Extract the [X, Y] coordinate from the center of the cell holding the provided text.  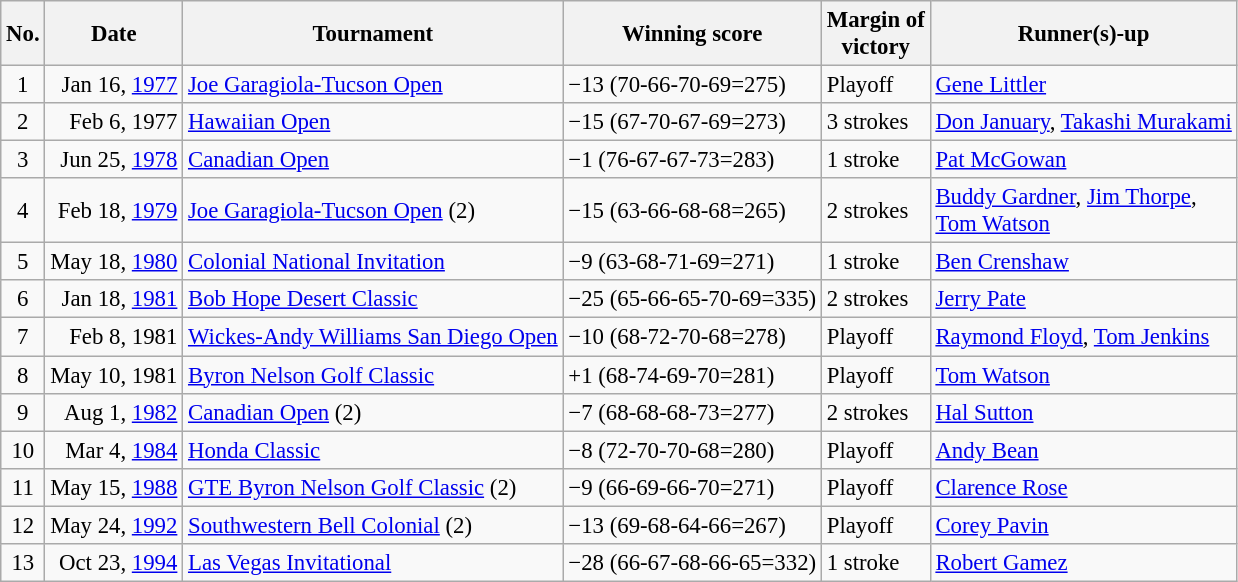
May 15, 1988 [114, 487]
9 [23, 412]
Mar 4, 1984 [114, 450]
Canadian Open [373, 160]
5 [23, 262]
May 10, 1981 [114, 375]
Bob Hope Desert Classic [373, 299]
Hal Sutton [1084, 412]
Robert Gamez [1084, 563]
Margin ofvictory [876, 34]
GTE Byron Nelson Golf Classic (2) [373, 487]
Runner(s)-up [1084, 34]
Buddy Gardner, Jim Thorpe, Tom Watson [1084, 210]
Feb 6, 1977 [114, 122]
Southwestern Bell Colonial (2) [373, 525]
−25 (65-66-65-70-69=335) [692, 299]
Joe Garagiola-Tucson Open [373, 85]
Jan 16, 1977 [114, 85]
May 18, 1980 [114, 262]
May 24, 1992 [114, 525]
−13 (70-66-70-69=275) [692, 85]
11 [23, 487]
Andy Bean [1084, 450]
Feb 18, 1979 [114, 210]
Pat McGowan [1084, 160]
−9 (66-69-66-70=271) [692, 487]
Oct 23, 1994 [114, 563]
No. [23, 34]
Tom Watson [1084, 375]
4 [23, 210]
Honda Classic [373, 450]
+1 (68-74-69-70=281) [692, 375]
Wickes-Andy Williams San Diego Open [373, 337]
−8 (72-70-70-68=280) [692, 450]
8 [23, 375]
−28 (66-67-68-66-65=332) [692, 563]
Joe Garagiola-Tucson Open (2) [373, 210]
−10 (68-72-70-68=278) [692, 337]
Raymond Floyd, Tom Jenkins [1084, 337]
−15 (67-70-67-69=273) [692, 122]
Gene Littler [1084, 85]
Tournament [373, 34]
2 [23, 122]
Jerry Pate [1084, 299]
12 [23, 525]
Jun 25, 1978 [114, 160]
7 [23, 337]
Date [114, 34]
Clarence Rose [1084, 487]
−1 (76-67-67-73=283) [692, 160]
Byron Nelson Golf Classic [373, 375]
Las Vegas Invitational [373, 563]
Don January, Takashi Murakami [1084, 122]
3 [23, 160]
Hawaiian Open [373, 122]
−15 (63-66-68-68=265) [692, 210]
Colonial National Invitation [373, 262]
−13 (69-68-64-66=267) [692, 525]
Ben Crenshaw [1084, 262]
Corey Pavin [1084, 525]
10 [23, 450]
13 [23, 563]
Feb 8, 1981 [114, 337]
6 [23, 299]
Canadian Open (2) [373, 412]
Aug 1, 1982 [114, 412]
3 strokes [876, 122]
−7 (68-68-68-73=277) [692, 412]
−9 (63-68-71-69=271) [692, 262]
Jan 18, 1981 [114, 299]
1 [23, 85]
Winning score [692, 34]
